Extract the (X, Y) coordinate from the center of the cell holding the provided text.  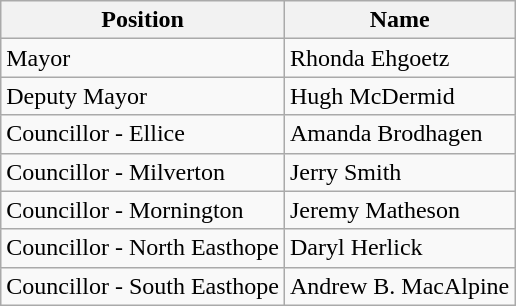
Position (143, 20)
Councillor - Ellice (143, 134)
Councillor - Milverton (143, 172)
Hugh McDermid (399, 96)
Jeremy Matheson (399, 210)
Jerry Smith (399, 172)
Mayor (143, 58)
Name (399, 20)
Councillor - North Easthope (143, 248)
Amanda Brodhagen (399, 134)
Rhonda Ehgoetz (399, 58)
Andrew B. MacAlpine (399, 286)
Deputy Mayor (143, 96)
Councillor - Mornington (143, 210)
Daryl Herlick (399, 248)
Councillor - South Easthope (143, 286)
